Locate the cell with the specified text and output its [X, Y] center coordinate. 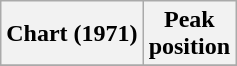
Peakposition [189, 34]
Chart (1971) [72, 34]
